Detect which cell encompasses the target text, then output its (X, Y) center coordinate. 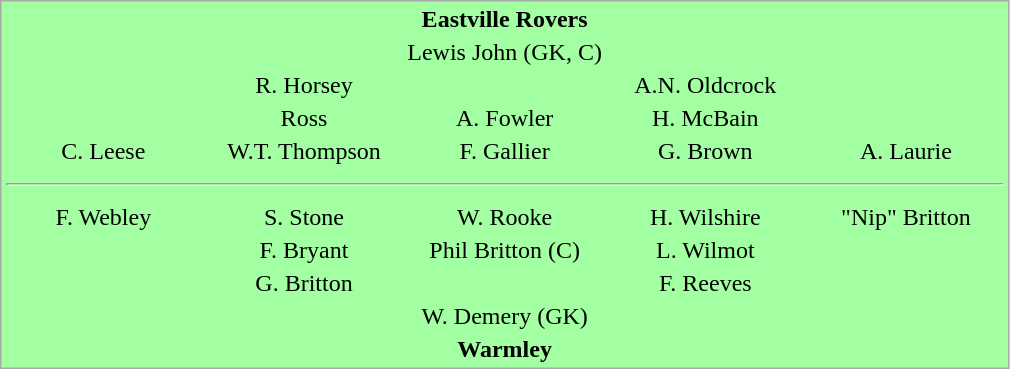
L. Wilmot (705, 251)
F. Bryant (304, 251)
Ross (304, 119)
S. Stone (304, 217)
W. Rooke (505, 217)
G. Britton (304, 283)
H. Wilshire (705, 217)
R. Horsey (304, 85)
W.T. Thompson (304, 151)
A.N. Oldcrock (705, 85)
G. Brown (705, 151)
Phil Britton (C) (505, 251)
F. Reeves (705, 283)
A. Laurie (906, 151)
F. Gallier (505, 151)
Eastville Rovers (505, 19)
H. McBain (705, 119)
C. Leese (103, 151)
Warmley (505, 349)
A. Fowler (505, 119)
W. Demery (GK) (505, 317)
"Nip" Britton (906, 217)
F. Webley (103, 217)
Lewis John (GK, C) (505, 53)
